Extract the [X, Y] coordinate from the center of the cell holding the provided text.  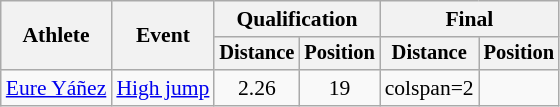
Final [470, 19]
Athlete [56, 36]
colspan=2 [430, 88]
High jump [162, 88]
Qualification [296, 19]
2.26 [256, 88]
19 [339, 88]
Event [162, 36]
Eure Yáñez [56, 88]
